Locate the cell with the specified text and output its (X, Y) center coordinate. 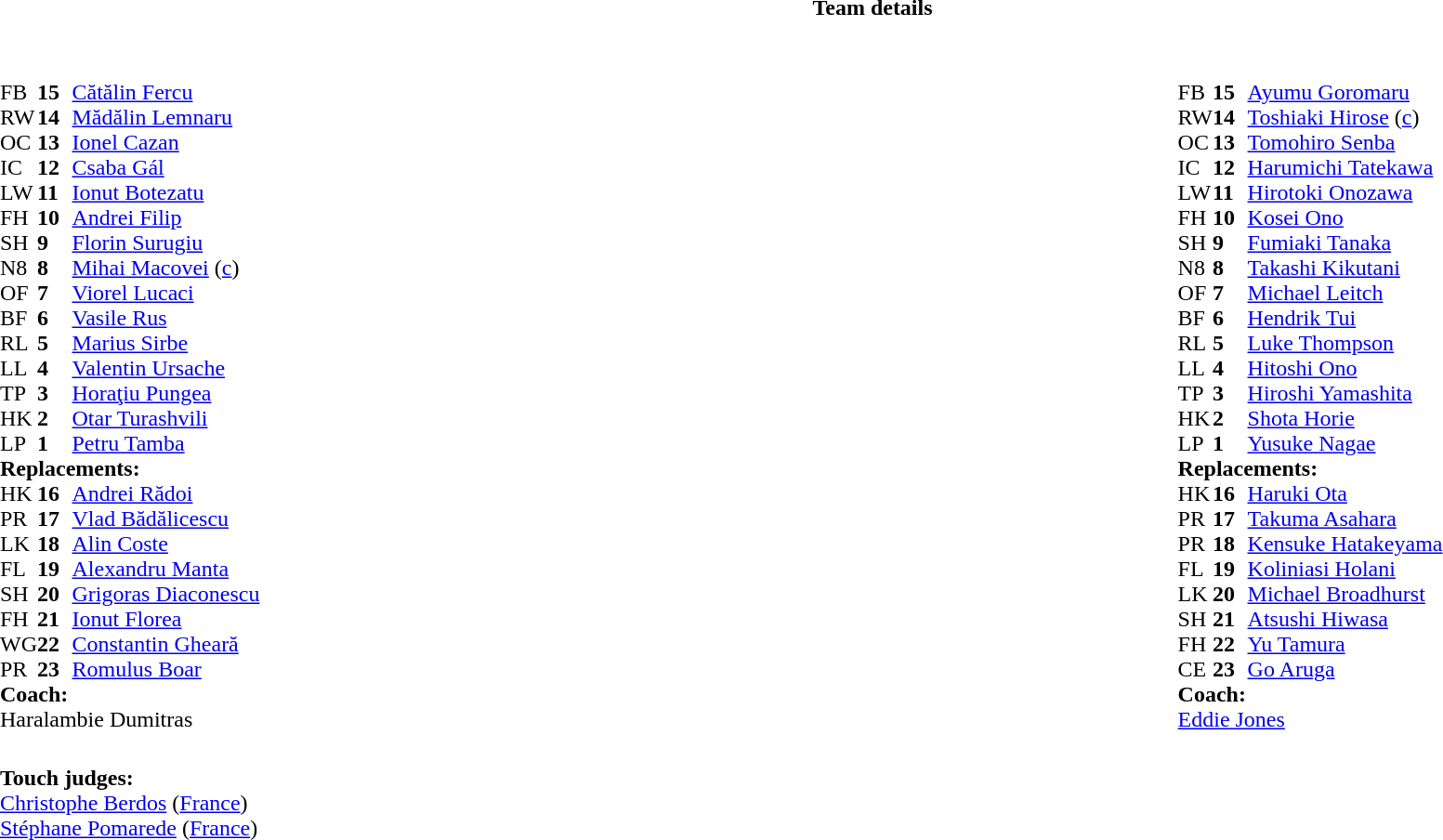
Kosei Ono (1345, 217)
Haralambie Dumitras (130, 719)
Hiroshi Yamashita (1345, 394)
Csaba Gál (165, 167)
Mihai Macovei (c) (165, 268)
Harumichi Tatekawa (1345, 167)
Alexandru Manta (165, 569)
Takashi Kikutani (1345, 268)
Petru Tamba (165, 444)
Horaţiu Pungea (165, 394)
Koliniasi Holani (1345, 569)
Grigoras Diaconescu (165, 595)
Yu Tamura (1345, 645)
Luke Thompson (1345, 344)
Valentin Ursache (165, 368)
Toshiaki Hirose (c) (1345, 117)
Florin Surugiu (165, 243)
Romulus Boar (165, 669)
Michael Broadhurst (1345, 595)
Hitoshi Ono (1345, 368)
Otar Turashvili (165, 418)
Haruki Ota (1345, 494)
Ionel Cazan (165, 143)
Mădălin Lemnaru (165, 117)
Andrei Filip (165, 217)
Constantin Gheară (165, 645)
WG (19, 645)
Yusuke Nagae (1345, 444)
Ionut Botezatu (165, 193)
Hendrik Tui (1345, 318)
Tomohiro Senba (1345, 143)
Kensuke Hatakeyama (1345, 545)
Marius Sirbe (165, 344)
Fumiaki Tanaka (1345, 243)
Ayumu Goromaru (1345, 93)
Hirotoki Onozawa (1345, 193)
Cătălin Fercu (165, 93)
Andrei Rădoi (165, 494)
CE (1196, 669)
Vlad Bădălicescu (165, 518)
Alin Coste (165, 545)
Atsushi Hiwasa (1345, 619)
Eddie Jones (1310, 719)
Shota Horie (1345, 418)
Viorel Lucaci (165, 294)
Vasile Rus (165, 318)
Ionut Florea (165, 619)
Go Aruga (1345, 669)
Takuma Asahara (1345, 518)
Michael Leitch (1345, 294)
